Return [x, y] of the center of cell containing provided text 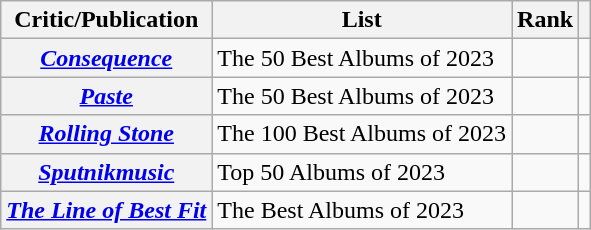
Critic/Publication [106, 20]
Top 50 Albums of 2023 [362, 172]
List [362, 20]
The Best Albums of 2023 [362, 210]
Paste [106, 96]
Sputnikmusic [106, 172]
The Line of Best Fit [106, 210]
Rank [546, 20]
The 100 Best Albums of 2023 [362, 134]
Consequence [106, 58]
Rolling Stone [106, 134]
